Return [X, Y] of the center of cell containing provided text 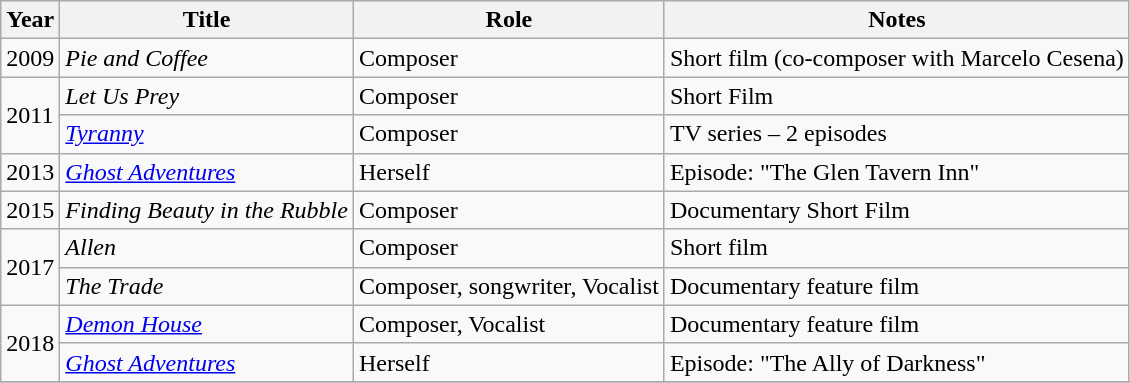
Pie and Coffee [207, 58]
Let Us Prey [207, 96]
Composer, Vocalist [508, 324]
The Trade [207, 286]
2011 [30, 115]
2009 [30, 58]
Short Film [896, 96]
Demon House [207, 324]
Short film [896, 248]
TV series – 2 episodes [896, 134]
2013 [30, 172]
Allen [207, 248]
Episode: "The Glen Tavern Inn" [896, 172]
Title [207, 20]
Notes [896, 20]
Role [508, 20]
2015 [30, 210]
Tyranny [207, 134]
2018 [30, 343]
Finding Beauty in the Rubble [207, 210]
Short film (co-composer with Marcelo Cesena) [896, 58]
Documentary Short Film [896, 210]
Composer, songwriter, Vocalist [508, 286]
Year [30, 20]
Episode: "The Ally of Darkness" [896, 362]
2017 [30, 267]
